Output the (x, y) coordinate of the center of the cell containing the given text.  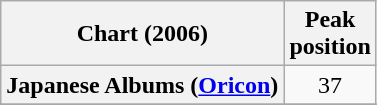
Japanese Albums (Oricon) (142, 85)
Peakposition (330, 34)
37 (330, 85)
Chart (2006) (142, 34)
